Return (X, Y) of the center of cell containing provided text 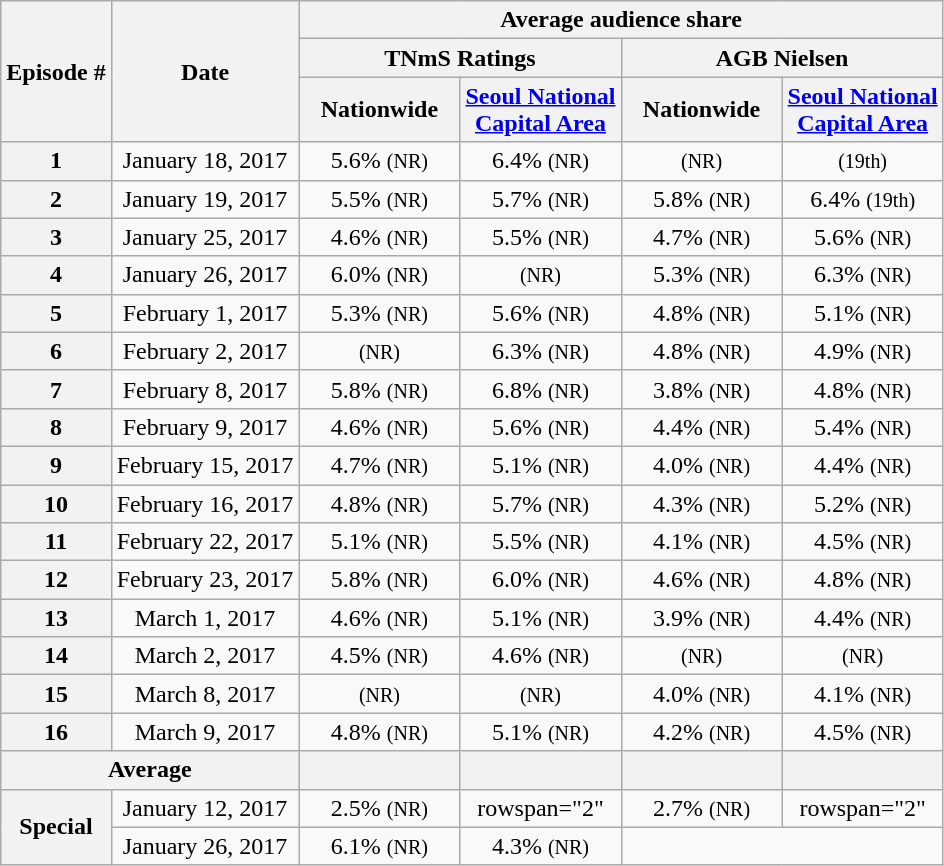
March 2, 2017 (205, 656)
Episode # (56, 72)
4 (56, 275)
January 18, 2017 (205, 161)
January 19, 2017 (205, 199)
March 8, 2017 (205, 694)
January 25, 2017 (205, 237)
6.4% (NR) (540, 161)
February 1, 2017 (205, 313)
TNmS Ratings (460, 58)
4.2% (NR) (702, 732)
6 (56, 351)
8 (56, 427)
1 (56, 161)
February 2, 2017 (205, 351)
Date (205, 72)
March 1, 2017 (205, 618)
Special (56, 827)
10 (56, 503)
16 (56, 732)
6.8% (NR) (540, 389)
5 (56, 313)
11 (56, 542)
2.7% (NR) (702, 808)
AGB Nielsen (782, 58)
15 (56, 694)
2.5% (NR) (380, 808)
(19th) (862, 161)
February 23, 2017 (205, 580)
February 9, 2017 (205, 427)
February 8, 2017 (205, 389)
February 15, 2017 (205, 465)
3 (56, 237)
2 (56, 199)
Average audience share (621, 20)
March 9, 2017 (205, 732)
February 16, 2017 (205, 503)
7 (56, 389)
13 (56, 618)
4.9% (NR) (862, 351)
12 (56, 580)
Average (150, 770)
3.8% (NR) (702, 389)
5.2% (NR) (862, 503)
6.1% (NR) (380, 846)
February 22, 2017 (205, 542)
9 (56, 465)
January 12, 2017 (205, 808)
14 (56, 656)
6.4% (19th) (862, 199)
3.9% (NR) (702, 618)
5.4% (NR) (862, 427)
